Identify which cell holds the provided text, then report its [X, Y] central coordinate. 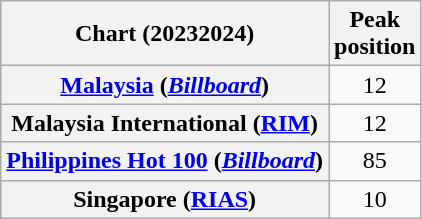
Malaysia International (RIM) [165, 123]
Chart (20232024) [165, 34]
Peakposition [375, 34]
85 [375, 161]
Singapore (RIAS) [165, 199]
Malaysia (Billboard) [165, 85]
Philippines Hot 100 (Billboard) [165, 161]
10 [375, 199]
